Find where the given text appears and provide that cell's center as (x, y) coordinate. 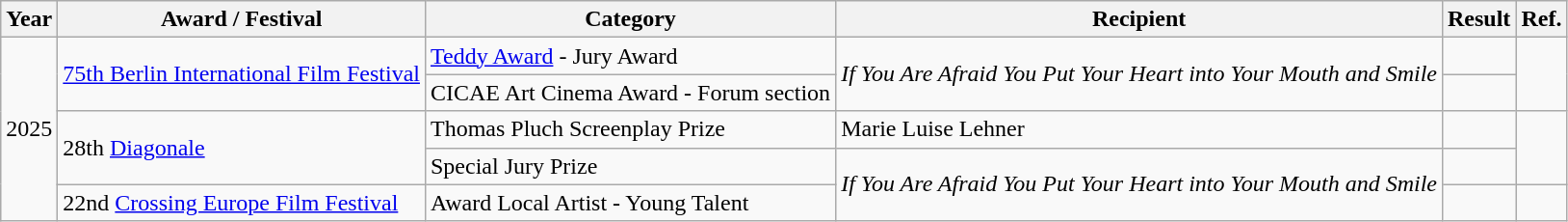
28th Diagonale (242, 148)
Recipient (1139, 19)
Result (1478, 19)
2025 (29, 129)
Award Local Artist - Young Talent (630, 203)
22nd Crossing Europe Film Festival (242, 203)
Teddy Award - Jury Award (630, 56)
Award / Festival (242, 19)
Year (29, 19)
Ref. (1541, 19)
Thomas Pluch Screenplay Prize (630, 129)
Marie Luise Lehner (1139, 129)
CICAE Art Cinema Award - Forum section (630, 93)
Special Jury Prize (630, 166)
Category (630, 19)
75th Berlin International Film Festival (242, 74)
